Detect which cell encompasses the target text, then output its (X, Y) center coordinate. 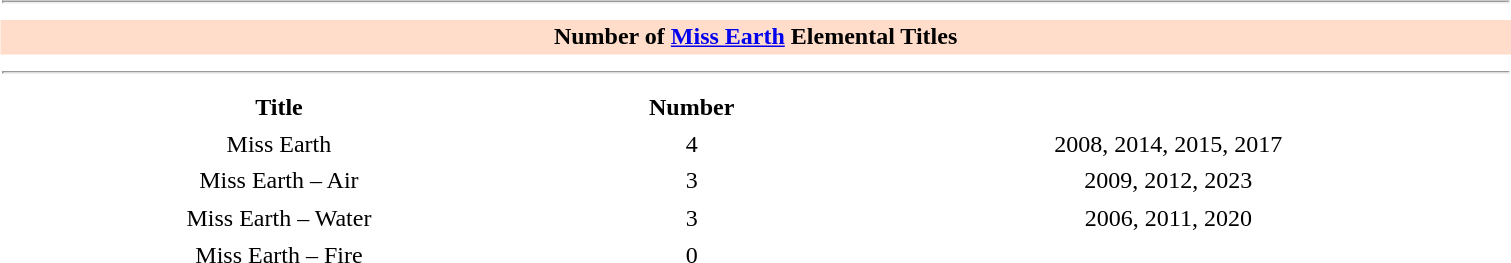
Number (692, 107)
Miss Earth – Water (278, 219)
2009, 2012, 2023 (1168, 182)
4 (692, 144)
Miss Earth (278, 144)
Miss Earth – Air (278, 182)
Number of Miss Earth Elemental Titles (756, 37)
2008, 2014, 2015, 2017 (1168, 144)
Title (278, 107)
2006, 2011, 2020 (1168, 219)
